Identify which cell holds the provided text, then report its (X, Y) central coordinate. 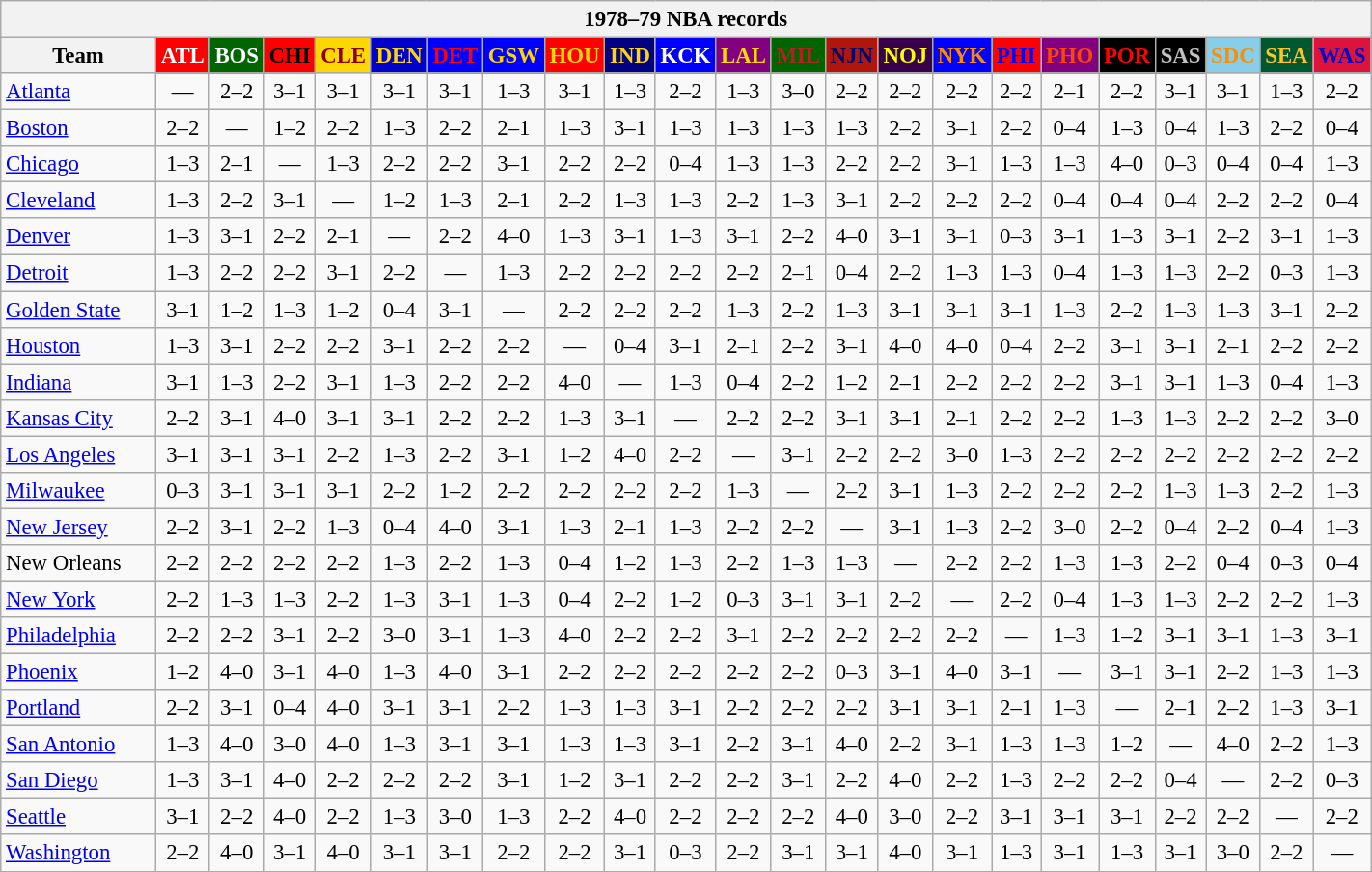
Kansas City (79, 418)
Chicago (79, 164)
DET (455, 56)
New Orleans (79, 563)
SDC (1233, 56)
NJN (851, 56)
Phoenix (79, 672)
Golden State (79, 310)
Milwaukee (79, 491)
PHO (1070, 56)
LAL (743, 56)
Portland (79, 708)
Atlanta (79, 92)
Washington (79, 854)
POR (1127, 56)
SEA (1287, 56)
WAS (1342, 56)
Los Angeles (79, 454)
1978–79 NBA records (686, 19)
New York (79, 599)
CLE (343, 56)
KCK (685, 56)
Seattle (79, 817)
IND (630, 56)
Boston (79, 128)
HOU (575, 56)
Houston (79, 345)
Denver (79, 236)
San Diego (79, 780)
Cleveland (79, 201)
CHI (289, 56)
SAS (1180, 56)
Indiana (79, 382)
PHI (1017, 56)
ATL (182, 56)
GSW (514, 56)
NOJ (905, 56)
San Antonio (79, 745)
MIL (798, 56)
Team (79, 56)
Detroit (79, 273)
NYK (961, 56)
DEN (399, 56)
Philadelphia (79, 636)
BOS (236, 56)
New Jersey (79, 527)
